Extract the [x, y] coordinate from the center of the cell holding the provided text.  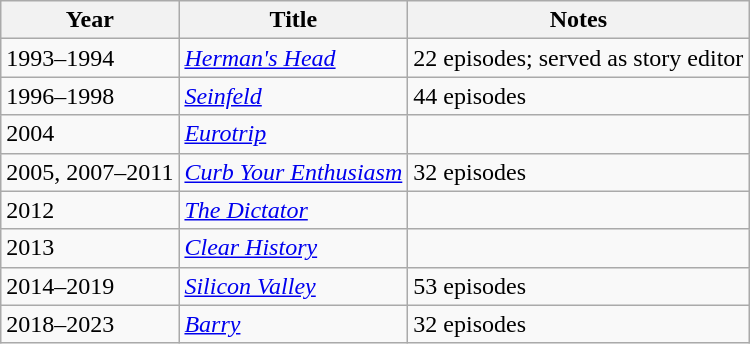
Seinfeld [294, 96]
Year [90, 20]
2012 [90, 210]
Silicon Valley [294, 286]
2018–2023 [90, 324]
1996–1998 [90, 96]
2013 [90, 248]
Notes [578, 20]
2004 [90, 134]
Title [294, 20]
Clear History [294, 248]
Eurotrip [294, 134]
44 episodes [578, 96]
2014–2019 [90, 286]
1993–1994 [90, 58]
Barry [294, 324]
Herman's Head [294, 58]
53 episodes [578, 286]
Curb Your Enthusiasm [294, 172]
2005, 2007–2011 [90, 172]
The Dictator [294, 210]
22 episodes; served as story editor [578, 58]
